Locate the cell with the specified text and output its (x, y) center coordinate. 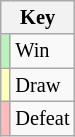
Draw (42, 85)
Key (38, 17)
Win (42, 51)
Defeat (42, 118)
